Find where the given text appears and provide that cell's center as [X, Y] coordinate. 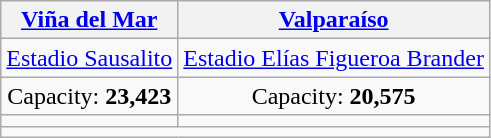
Estadio Elías Figueroa Brander [334, 58]
Estadio Sausalito [90, 58]
Capacity: 23,423 [90, 96]
Valparaíso [334, 20]
Viña del Mar [90, 20]
Capacity: 20,575 [334, 96]
